Find where the given text appears and provide that cell's center as (x, y) coordinate. 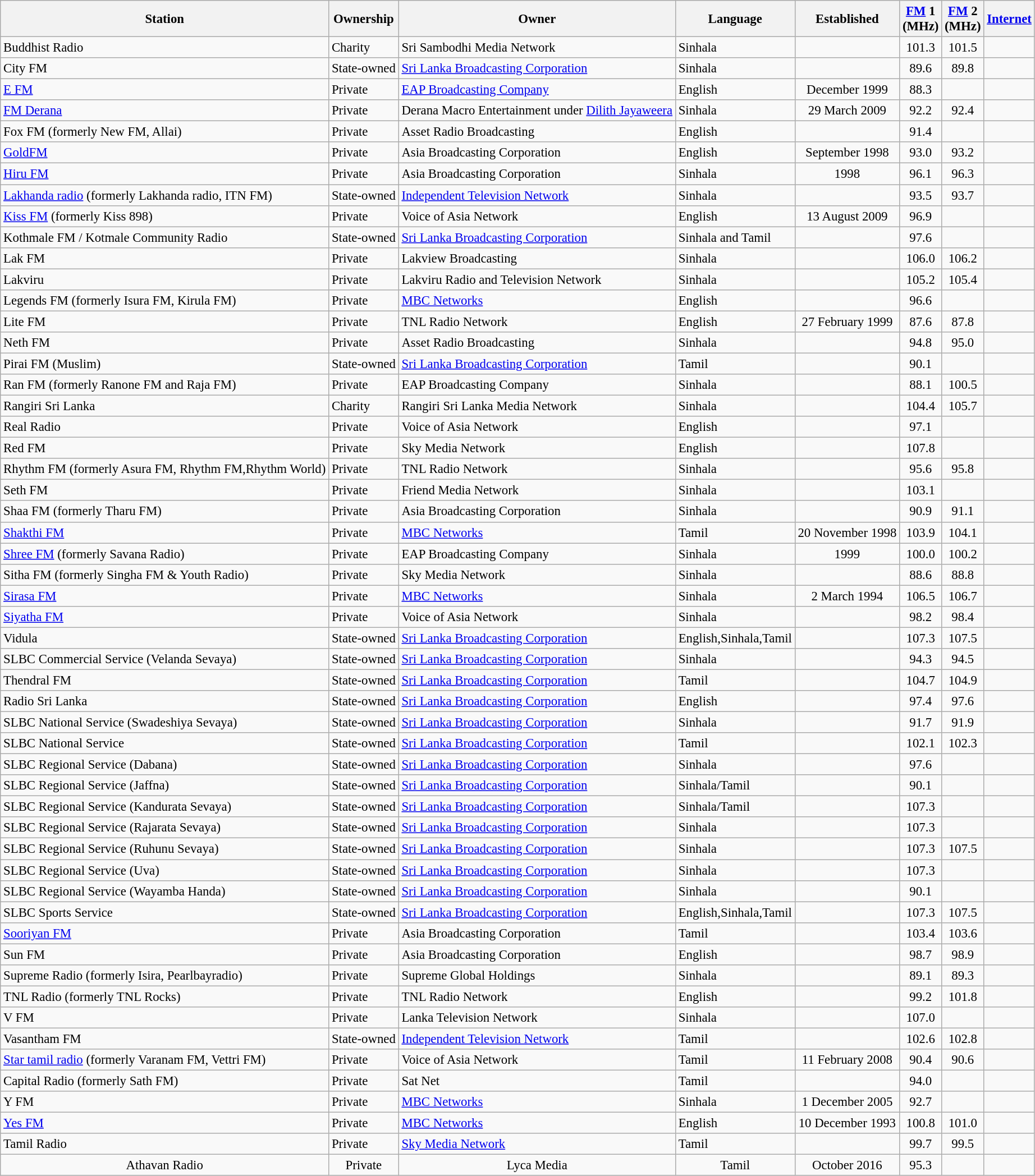
100.5 (963, 385)
104.9 (963, 680)
97.1 (920, 427)
December 1999 (847, 90)
105.7 (963, 406)
SLBC Regional Service (Ruhunu Sevaya) (165, 849)
SLBC Commercial Service (Velanda Sevaya) (165, 659)
Station (165, 19)
Language (735, 19)
Star tamil radio (formerly Varanam FM, Vettri FM) (165, 1060)
Buddhist Radio (165, 48)
88.8 (963, 575)
106.5 (920, 596)
Tamil Radio (165, 1144)
96.6 (920, 301)
Pirai FM (Muslim) (165, 364)
95.8 (963, 469)
Shree FM (formerly Savana Radio) (165, 554)
Real Radio (165, 427)
94.8 (920, 343)
Vidula (165, 638)
Lakhanda radio (formerly Lakhanda radio, ITN FM) (165, 195)
98.4 (963, 617)
95.6 (920, 469)
Lanka Television Network (537, 1018)
105.4 (963, 279)
September 1998 (847, 153)
89.3 (963, 976)
93.5 (920, 195)
90.9 (920, 512)
98.2 (920, 617)
92.7 (920, 1102)
99.2 (920, 996)
91.1 (963, 512)
Sri Sambodhi Media Network (537, 48)
96.1 (920, 174)
102.1 (920, 743)
Sun FM (165, 954)
87.8 (963, 321)
Y FM (165, 1102)
SLBC National Service (Swadeshiya Sevaya) (165, 723)
88.6 (920, 575)
88.3 (920, 90)
91.4 (920, 132)
101.3 (920, 48)
Sat Net (537, 1081)
Owner (537, 19)
Hiru FM (165, 174)
94.3 (920, 659)
90.4 (920, 1060)
94.5 (963, 659)
103.1 (920, 490)
Radio Sri Lanka (165, 701)
Rhythm FM (formerly Asura FM, Rhythm FM,Rhythm World) (165, 469)
107.0 (920, 1018)
101.5 (963, 48)
100.8 (920, 1123)
Neth FM (165, 343)
Sinhala and Tamil (735, 237)
Siyatha FM (165, 617)
Derana Macro Entertainment under Dilith Jayaweera (537, 111)
Fox FM (formerly New FM, Allai) (165, 132)
102.6 (920, 1039)
93.7 (963, 195)
GoldFM (165, 153)
Thendral FM (165, 680)
99.5 (963, 1144)
Legends FM (formerly Isura FM, Kirula FM) (165, 301)
Shakthi FM (165, 532)
Yes FM (165, 1123)
106.2 (963, 258)
94.0 (920, 1081)
92.2 (920, 111)
Friend Media Network (537, 490)
1999 (847, 554)
103.9 (920, 532)
104.4 (920, 406)
103.6 (963, 933)
27 February 1999 (847, 321)
101.0 (963, 1123)
City FM (165, 68)
1998 (847, 174)
106.7 (963, 596)
105.2 (920, 279)
Lak FM (165, 258)
Supreme Radio (formerly Isira, Pearlbayradio) (165, 976)
2 March 1994 (847, 596)
97.4 (920, 701)
13 August 2009 (847, 216)
SLBC Regional Service (Uva) (165, 870)
102.8 (963, 1039)
89.6 (920, 68)
88.1 (920, 385)
Ownership (364, 19)
October 2016 (847, 1165)
Rangiri Sri Lanka (165, 406)
SLBC National Service (165, 743)
89.1 (920, 976)
20 November 1998 (847, 532)
98.9 (963, 954)
TNL Radio (formerly TNL Rocks) (165, 996)
100.2 (963, 554)
Ran FM (formerly Ranone FM and Raja FM) (165, 385)
11 February 2008 (847, 1060)
Sooriyan FM (165, 933)
104.1 (963, 532)
106.0 (920, 258)
SLBC Regional Service (Jaffna) (165, 785)
103.4 (920, 933)
V FM (165, 1018)
E FM (165, 90)
104.7 (920, 680)
Lite FM (165, 321)
Sitha FM (formerly Singha FM & Youth Radio) (165, 575)
FM 2(MHz) (963, 19)
Kothmale FM / Kotmale Community Radio (165, 237)
SLBC Regional Service (Rajarata Sevaya) (165, 828)
SLBC Regional Service (Wayamba Handa) (165, 891)
89.8 (963, 68)
99.7 (920, 1144)
Lakviru Radio and Television Network (537, 279)
Lakviru (165, 279)
101.8 (963, 996)
96.9 (920, 216)
98.7 (920, 954)
Internet (1009, 19)
91.9 (963, 723)
Sirasa FM (165, 596)
92.4 (963, 111)
100.0 (920, 554)
Athavan Radio (165, 1165)
FM 1(MHz) (920, 19)
10 December 1993 (847, 1123)
102.3 (963, 743)
SLBC Regional Service (Kandurata Sevaya) (165, 807)
Lakview Broadcasting (537, 258)
Capital Radio (formerly Sath FM) (165, 1081)
96.3 (963, 174)
107.8 (920, 448)
1 December 2005 (847, 1102)
Shaa FM (formerly Tharu FM) (165, 512)
SLBC Regional Service (Dabana) (165, 765)
Red FM (165, 448)
SLBC Sports Service (165, 912)
Seth FM (165, 490)
Lyca Media (537, 1165)
Established (847, 19)
Vasantham FM (165, 1039)
87.6 (920, 321)
91.7 (920, 723)
FM Derana (165, 111)
Supreme Global Holdings (537, 976)
95.3 (920, 1165)
95.0 (963, 343)
93.2 (963, 153)
Kiss FM (formerly Kiss 898) (165, 216)
Rangiri Sri Lanka Media Network (537, 406)
29 March 2009 (847, 111)
93.0 (920, 153)
90.6 (963, 1060)
